From the cell containing the given text, extract its center point as (X, Y) coordinate. 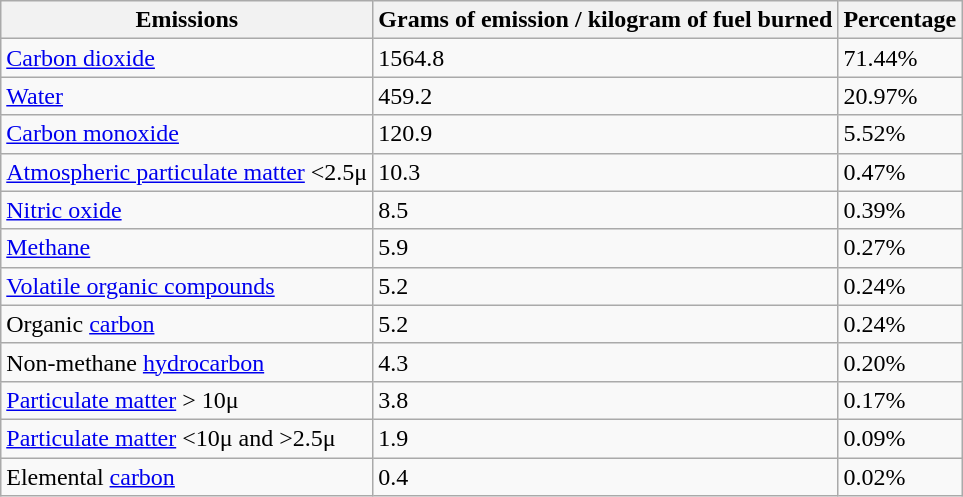
Percentage (900, 20)
20.97% (900, 96)
0.27% (900, 248)
0.39% (900, 210)
Elemental carbon (187, 477)
Carbon dioxide (187, 58)
Atmospheric particulate matter <2.5μ (187, 172)
1564.8 (606, 58)
Particulate matter > 10μ (187, 400)
8.5 (606, 210)
Emissions (187, 20)
120.9 (606, 134)
0.20% (900, 362)
0.02% (900, 477)
5.52% (900, 134)
Methane (187, 248)
10.3 (606, 172)
Volatile organic compounds (187, 286)
0.09% (900, 438)
5.9 (606, 248)
Organic carbon (187, 324)
3.8 (606, 400)
71.44% (900, 58)
Non-methane hydrocarbon (187, 362)
Grams of emission / kilogram of fuel burned (606, 20)
Water (187, 96)
4.3 (606, 362)
Carbon monoxide (187, 134)
459.2 (606, 96)
Nitric oxide (187, 210)
0.17% (900, 400)
1.9 (606, 438)
Particulate matter <10μ and >2.5μ (187, 438)
0.47% (900, 172)
0.4 (606, 477)
